Output the (x, y) coordinate of the center of the cell containing the given text.  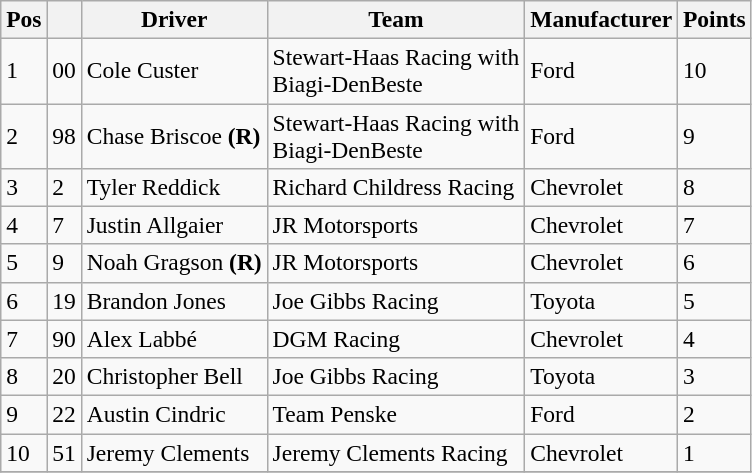
Pos (24, 19)
Chase Briscoe (R) (174, 136)
Brandon Jones (174, 301)
Christopher Bell (174, 376)
Austin Cindric (174, 414)
Tyler Reddick (174, 187)
Manufacturer (602, 19)
DGM Racing (396, 339)
Cole Custer (174, 70)
22 (64, 414)
Justin Allgaier (174, 225)
19 (64, 301)
Richard Childress Racing (396, 187)
Driver (174, 19)
Team Penske (396, 414)
Team (396, 19)
Alex Labbé (174, 339)
Noah Gragson (R) (174, 263)
Points (715, 19)
98 (64, 136)
51 (64, 452)
Jeremy Clements (174, 452)
Jeremy Clements Racing (396, 452)
00 (64, 70)
90 (64, 339)
20 (64, 376)
